Pinpoint the cell where the given text exists, returning its (x, y) midpoint coordinate. 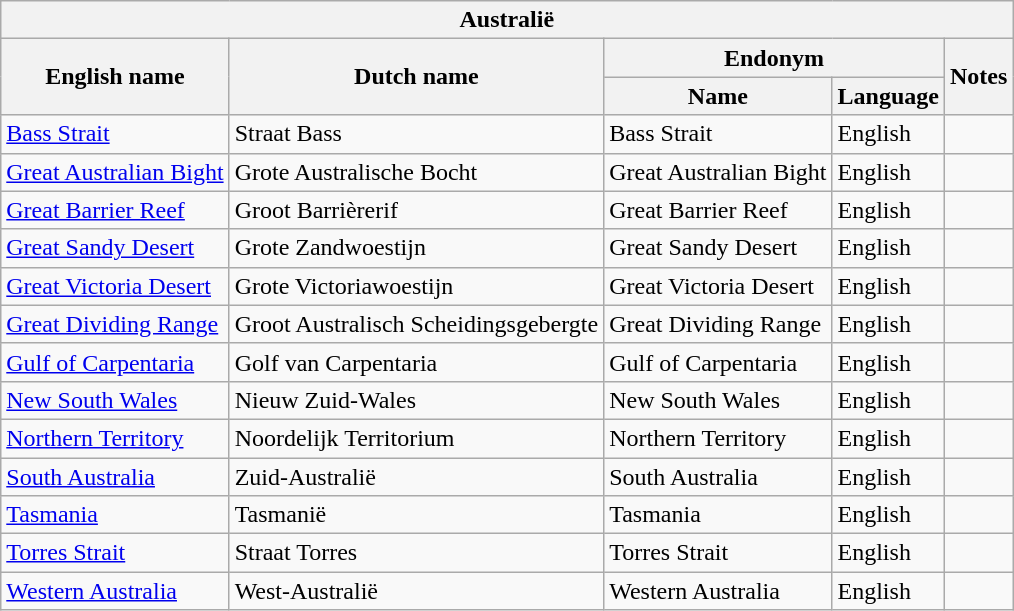
Grote Zandwoestijn (416, 248)
Australië (507, 20)
Golf van Carpentaria (416, 362)
Nieuw Zuid-Wales (416, 400)
Noordelijk Territorium (416, 438)
Grote Australische Bocht (416, 172)
Dutch name (416, 77)
Groot Barrièrerif (416, 210)
Grote Victoriawoestijn (416, 286)
Notes (978, 77)
Language (888, 96)
West-Australië (416, 591)
Straat Bass (416, 134)
Name (718, 96)
Endonym (774, 58)
Tasmanië (416, 515)
Zuid-Australië (416, 477)
Straat Torres (416, 553)
Groot Australisch Scheidingsgebergte (416, 324)
English name (115, 77)
